Search for the cell housing the specified text and yield its (X, Y) center coordinate. 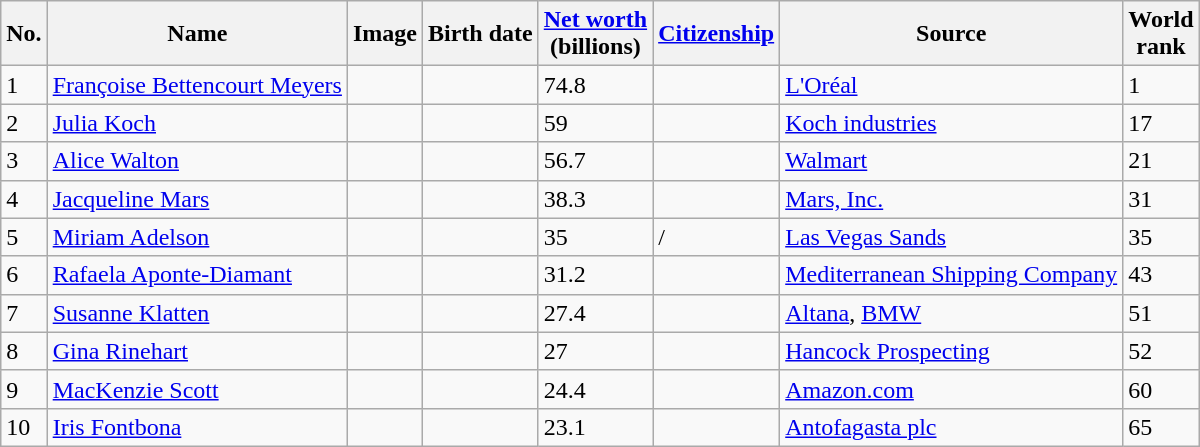
Koch industries (952, 123)
27 (595, 351)
Julia Koch (197, 123)
31.2 (595, 275)
Françoise Bettencourt Meyers (197, 85)
60 (1161, 389)
Hancock Prospecting (952, 351)
Mars, Inc. (952, 199)
7 (24, 313)
74.8 (595, 85)
Birth date (481, 34)
56.7 (595, 161)
MacKenzie Scott (197, 389)
3 (24, 161)
59 (595, 123)
51 (1161, 313)
27.4 (595, 313)
2 (24, 123)
Amazon.com (952, 389)
6 (24, 275)
Name (197, 34)
Mediterranean Shipping Company (952, 275)
Worldrank (1161, 34)
Image (384, 34)
43 (1161, 275)
17 (1161, 123)
52 (1161, 351)
Citizenship (716, 34)
23.1 (595, 427)
No. (24, 34)
24.4 (595, 389)
Miriam Adelson (197, 237)
Antofagasta plc (952, 427)
10 (24, 427)
Gina Rinehart (197, 351)
Walmart (952, 161)
Altana, BMW (952, 313)
Source (952, 34)
Net worth (billions) (595, 34)
Las Vegas Sands (952, 237)
Susanne Klatten (197, 313)
65 (1161, 427)
8 (24, 351)
31 (1161, 199)
38.3 (595, 199)
21 (1161, 161)
Alice Walton (197, 161)
/ (716, 237)
Rafaela Aponte-Diamant (197, 275)
L'Oréal (952, 85)
9 (24, 389)
Jacqueline Mars (197, 199)
Iris Fontbona (197, 427)
5 (24, 237)
4 (24, 199)
